Output the [x, y] coordinate of the center of the cell containing the given text.  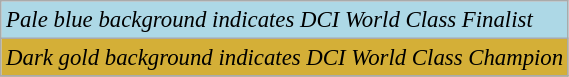
Pale blue background indicates DCI World Class Finalist [285, 20]
Dark gold background indicates DCI World Class Champion [285, 58]
